Return the (X, Y) coordinate for the center point of the cell that contains the specified text.  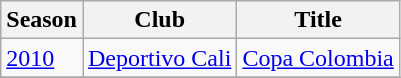
Title (318, 20)
Season (42, 20)
2010 (42, 58)
Club (159, 20)
Deportivo Cali (159, 58)
Copa Colombia (318, 58)
